Determine the (x, y) coordinate at the center of the cell enclosing the given text.  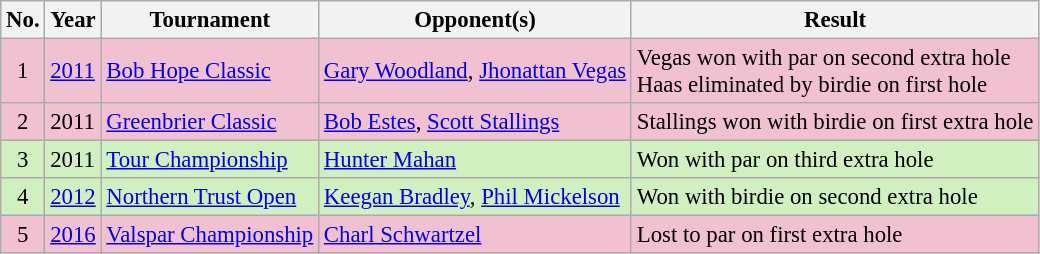
Vegas won with par on second extra holeHaas eliminated by birdie on first hole (834, 72)
Lost to par on first extra hole (834, 235)
Northern Trust Open (210, 197)
Tournament (210, 20)
Greenbrier Classic (210, 122)
Hunter Mahan (476, 160)
Year (73, 20)
4 (23, 197)
Tour Championship (210, 160)
Charl Schwartzel (476, 235)
3 (23, 160)
2 (23, 122)
Won with par on third extra hole (834, 160)
1 (23, 72)
2016 (73, 235)
Gary Woodland, Jhonattan Vegas (476, 72)
Result (834, 20)
Valspar Championship (210, 235)
2012 (73, 197)
Opponent(s) (476, 20)
5 (23, 235)
Bob Estes, Scott Stallings (476, 122)
Stallings won with birdie on first extra hole (834, 122)
No. (23, 20)
Keegan Bradley, Phil Mickelson (476, 197)
Bob Hope Classic (210, 72)
Won with birdie on second extra hole (834, 197)
